Find where the given text appears and provide that cell's center as (x, y) coordinate. 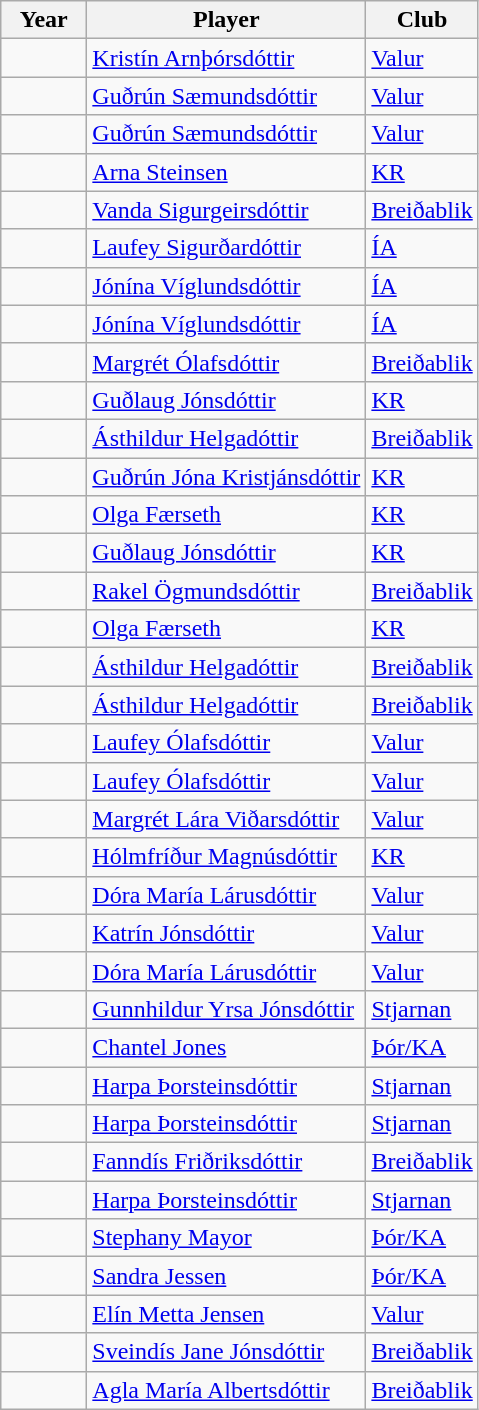
Margrét Lára Viðarsdóttir (226, 819)
Laufey Sigurðardóttir (226, 248)
Kristín Arnþórsdóttir (226, 58)
Club (422, 20)
Stephany Mayor (226, 1238)
Vanda Sigurgeirsdóttir (226, 210)
Sandra Jessen (226, 1276)
Sveindís Jane Jónsdóttir (226, 1352)
Gunnhildur Yrsa Jónsdóttir (226, 1009)
Rakel Ögmundsdóttir (226, 591)
Year (44, 20)
Arna Steinsen (226, 172)
Agla María Albertsdóttir (226, 1390)
Margrét Ólafsdóttir (226, 362)
Elín Metta Jensen (226, 1314)
Chantel Jones (226, 1047)
Player (226, 20)
Katrín Jónsdóttir (226, 933)
Hólmfríður Magnúsdóttir (226, 857)
Fanndís Friðriksdóttir (226, 1162)
Guðrún Jóna Kristjánsdóttir (226, 477)
